Pinpoint the cell where the given text exists, returning its [x, y] midpoint coordinate. 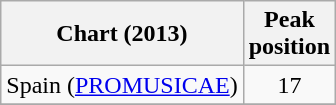
17 [289, 85]
Chart (2013) [122, 34]
Spain (PROMUSICAE) [122, 85]
Peakposition [289, 34]
